Detect which cell encompasses the target text, then output its (X, Y) center coordinate. 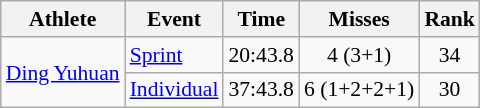
Athlete (63, 19)
20:43.8 (260, 55)
30 (450, 90)
Time (260, 19)
6 (1+2+2+1) (359, 90)
Individual (174, 90)
Sprint (174, 55)
Event (174, 19)
4 (3+1) (359, 55)
Rank (450, 19)
Ding Yuhuan (63, 72)
37:43.8 (260, 90)
34 (450, 55)
Misses (359, 19)
